Identify which cell holds the provided text, then report its (x, y) central coordinate. 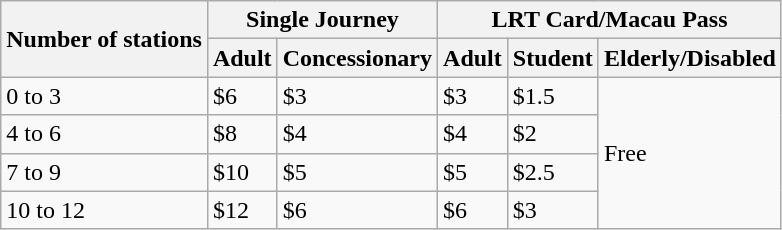
4 to 6 (104, 134)
$8 (242, 134)
LRT Card/Macau Pass (610, 20)
7 to 9 (104, 172)
Free (690, 153)
Student (552, 58)
$2 (552, 134)
Single Journey (322, 20)
Elderly/Disabled (690, 58)
Number of stations (104, 39)
0 to 3 (104, 96)
$12 (242, 210)
$1.5 (552, 96)
$10 (242, 172)
$2.5 (552, 172)
10 to 12 (104, 210)
Concessionary (357, 58)
